Extract the (x, y) coordinate from the center of the cell holding the provided text.  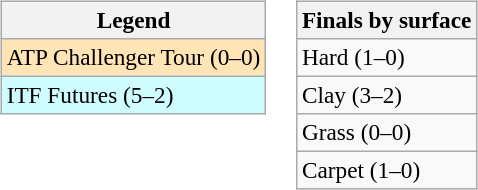
ATP Challenger Tour (0–0) (133, 57)
ITF Futures (5–2) (133, 95)
Grass (0–0) (387, 133)
Hard (1–0) (387, 57)
Clay (3–2) (387, 95)
Legend (133, 20)
Finals by surface (387, 20)
Carpet (1–0) (387, 171)
